From the cell containing the given text, extract its center point as [x, y] coordinate. 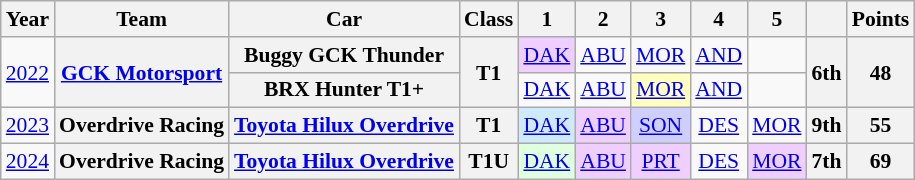
9th [827, 126]
2024 [28, 162]
5 [776, 19]
T1U [488, 162]
Car [344, 19]
3 [660, 19]
Class [488, 19]
2 [603, 19]
69 [881, 162]
Year [28, 19]
2022 [28, 72]
4 [718, 19]
2023 [28, 126]
Team [142, 19]
6th [827, 72]
GCK Motorsport [142, 72]
Points [881, 19]
55 [881, 126]
PRT [660, 162]
SON [660, 126]
BRX Hunter T1+ [344, 90]
48 [881, 72]
Buggy GCK Thunder [344, 55]
1 [546, 19]
7th [827, 162]
